Identify which cell holds the provided text, then report its (x, y) central coordinate. 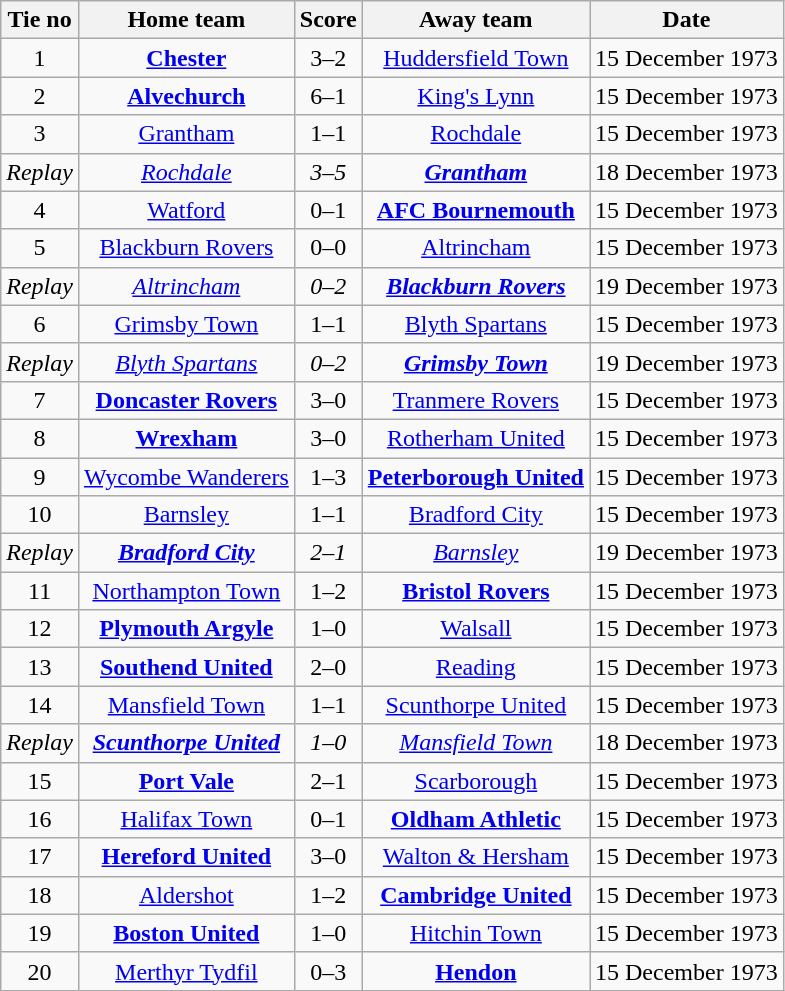
10 (40, 515)
Reading (476, 667)
Southend United (186, 667)
Cambridge United (476, 895)
7 (40, 400)
Walsall (476, 629)
Oldham Athletic (476, 819)
Halifax Town (186, 819)
Tie no (40, 20)
Aldershot (186, 895)
0–0 (328, 248)
4 (40, 210)
Hereford United (186, 857)
Wrexham (186, 438)
14 (40, 705)
Alvechurch (186, 96)
2 (40, 96)
Port Vale (186, 781)
Huddersfield Town (476, 58)
Doncaster Rovers (186, 400)
Score (328, 20)
Rotherham United (476, 438)
11 (40, 591)
Plymouth Argyle (186, 629)
Chester (186, 58)
12 (40, 629)
Watford (186, 210)
13 (40, 667)
1 (40, 58)
Tranmere Rovers (476, 400)
19 (40, 933)
Wycombe Wanderers (186, 477)
Date (687, 20)
9 (40, 477)
8 (40, 438)
16 (40, 819)
5 (40, 248)
15 (40, 781)
AFC Bournemouth (476, 210)
17 (40, 857)
Scarborough (476, 781)
3 (40, 134)
Peterborough United (476, 477)
Hitchin Town (476, 933)
Hendon (476, 971)
Merthyr Tydfil (186, 971)
Northampton Town (186, 591)
6 (40, 324)
18 (40, 895)
2–0 (328, 667)
6–1 (328, 96)
Away team (476, 20)
Boston United (186, 933)
Bristol Rovers (476, 591)
King's Lynn (476, 96)
3–2 (328, 58)
1–3 (328, 477)
Home team (186, 20)
3–5 (328, 172)
0–3 (328, 971)
Walton & Hersham (476, 857)
20 (40, 971)
